Locate the cell with the specified text and output its (X, Y) center coordinate. 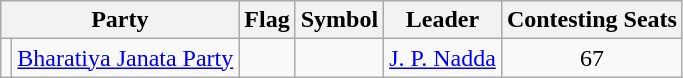
Leader (443, 20)
Symbol (339, 20)
67 (592, 58)
Flag (267, 20)
J. P. Nadda (443, 58)
Contesting Seats (592, 20)
Bharatiya Janata Party (126, 58)
Party (120, 20)
